Find where the given text appears and provide that cell's center as [X, Y] coordinate. 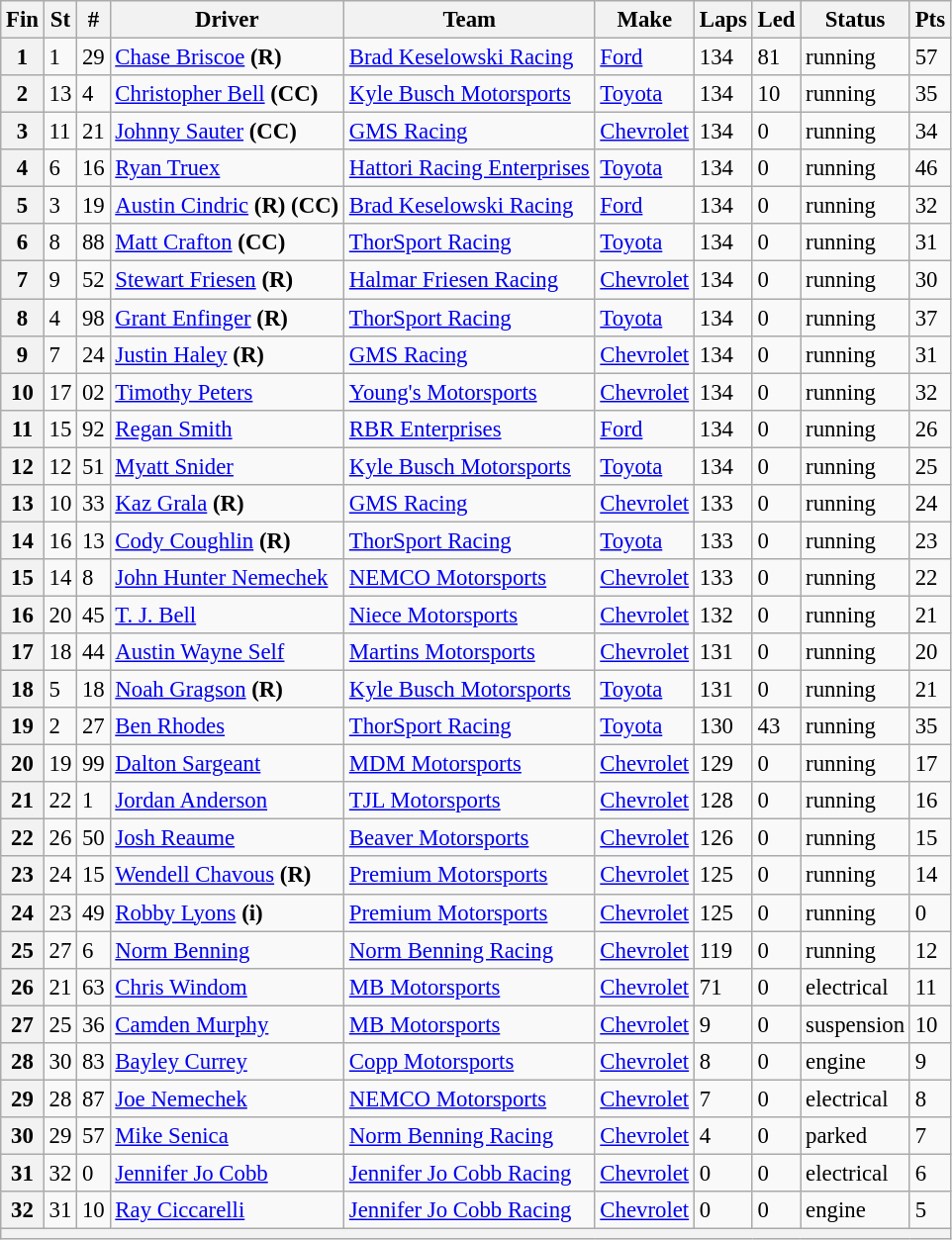
Ray Ciccarelli [227, 1210]
Driver [227, 20]
Pts [930, 20]
98 [93, 318]
130 [722, 726]
Mike Senica [227, 1136]
92 [93, 429]
Niece Motorsports [470, 615]
87 [93, 1098]
MDM Motorsports [470, 764]
Ben Rhodes [227, 726]
Make [644, 20]
Led [776, 20]
Myatt Snider [227, 466]
33 [93, 504]
99 [93, 764]
John Hunter Nemechek [227, 578]
Hattori Racing Enterprises [470, 168]
71 [722, 987]
Ryan Truex [227, 168]
St [59, 20]
83 [93, 1062]
49 [93, 912]
Halmar Friesen Racing [470, 280]
128 [722, 801]
Bayley Currey [227, 1062]
88 [93, 242]
Joe Nemechek [227, 1098]
126 [722, 838]
TJL Motorsports [470, 801]
Grant Enfinger (R) [227, 318]
# [93, 20]
119 [722, 950]
34 [930, 132]
132 [722, 615]
Josh Reaume [227, 838]
Noah Gragson (R) [227, 690]
Team [470, 20]
Jordan Anderson [227, 801]
Young's Motorsports [470, 392]
Jennifer Jo Cobb [227, 1173]
Wendell Chavous (R) [227, 876]
52 [93, 280]
Beaver Motorsports [470, 838]
Fin [23, 20]
Chris Windom [227, 987]
Status [855, 20]
63 [93, 987]
Stewart Friesen (R) [227, 280]
51 [93, 466]
Laps [722, 20]
Timothy Peters [227, 392]
Cody Coughlin (R) [227, 540]
43 [776, 726]
Camden Murphy [227, 1024]
Martins Motorsports [470, 652]
T. J. Bell [227, 615]
Kaz Grala (R) [227, 504]
45 [93, 615]
parked [855, 1136]
RBR Enterprises [470, 429]
46 [930, 168]
02 [93, 392]
Robby Lyons (i) [227, 912]
44 [93, 652]
129 [722, 764]
36 [93, 1024]
Austin Wayne Self [227, 652]
Christopher Bell (CC) [227, 94]
Matt Crafton (CC) [227, 242]
Dalton Sargeant [227, 764]
Copp Motorsports [470, 1062]
Norm Benning [227, 950]
Johnny Sauter (CC) [227, 132]
Austin Cindric (R) (CC) [227, 206]
81 [776, 57]
Justin Haley (R) [227, 354]
37 [930, 318]
Regan Smith [227, 429]
suspension [855, 1024]
50 [93, 838]
Chase Briscoe (R) [227, 57]
